Provide the [X, Y] coordinate of the cell's center where the given text is located.  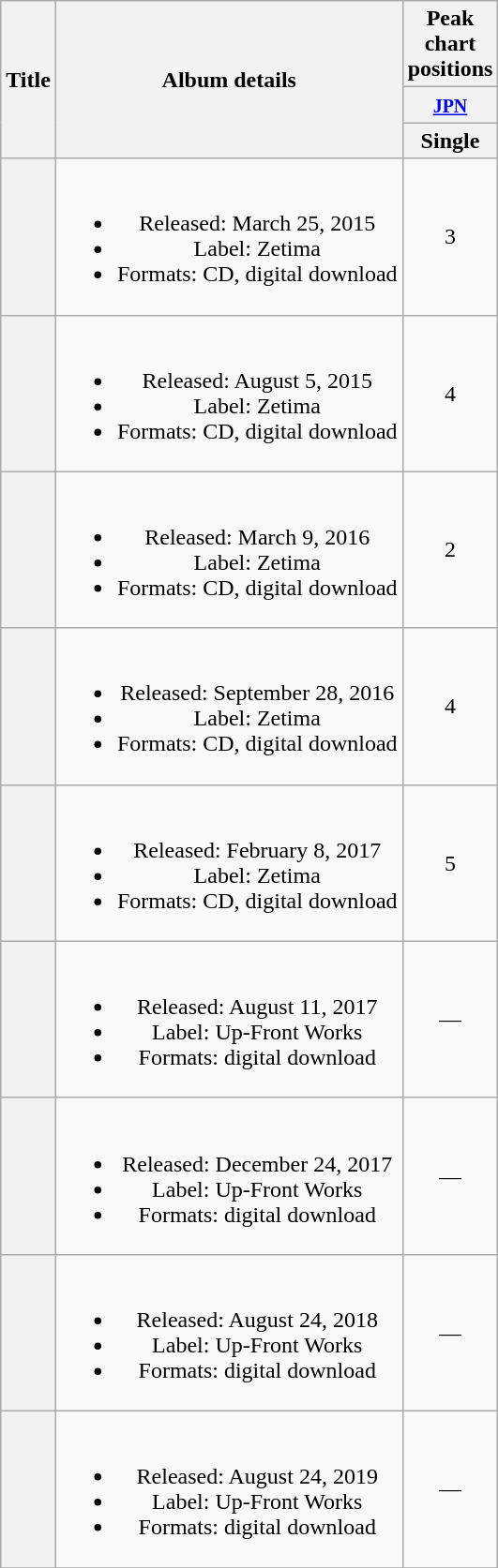
Released: August 5, 2015Label: ZetimaFormats: CD, digital download [229, 394]
Peak chart positions [450, 44]
Released: March 25, 2015Label: ZetimaFormats: CD, digital download [229, 236]
5 [450, 862]
Released: February 8, 2017Label: ZetimaFormats: CD, digital download [229, 862]
Released: December 24, 2017Label: Up-Front WorksFormats: digital download [229, 1175]
Released: September 28, 2016Label: ZetimaFormats: CD, digital download [229, 707]
Released: August 24, 2019Label: Up-Front WorksFormats: digital download [229, 1488]
Single [450, 141]
Title [28, 80]
Released: March 9, 2016Label: ZetimaFormats: CD, digital download [229, 549]
Released: August 11, 2017Label: Up-Front WorksFormats: digital download [229, 1020]
Album details [229, 80]
JPN [450, 105]
3 [450, 236]
Released: August 24, 2018Label: Up-Front WorksFormats: digital download [229, 1333]
2 [450, 549]
